Scan for the cell matching the given text and deliver its (X, Y) coordinate at center. 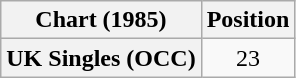
23 (248, 58)
Position (248, 20)
UK Singles (OCC) (101, 58)
Chart (1985) (101, 20)
